Extract the [x, y] coordinate from the center of the cell holding the provided text.  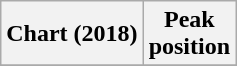
Peakposition [189, 34]
Chart (2018) [72, 34]
